Pinpoint the cell where the given text exists, returning its (x, y) midpoint coordinate. 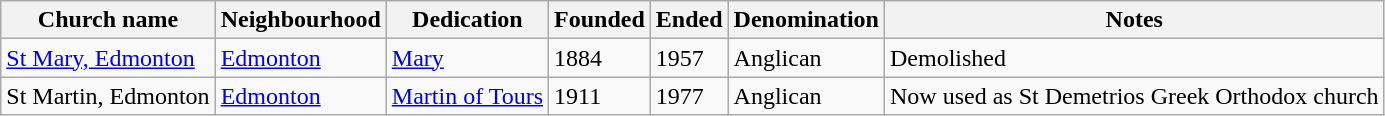
1911 (600, 96)
Notes (1134, 20)
St Martin, Edmonton (108, 96)
Founded (600, 20)
1884 (600, 58)
Ended (689, 20)
Neighbourhood (300, 20)
Church name (108, 20)
Now used as St Demetrios Greek Orthodox church (1134, 96)
Mary (467, 58)
St Mary, Edmonton (108, 58)
1957 (689, 58)
Demolished (1134, 58)
Dedication (467, 20)
Martin of Tours (467, 96)
1977 (689, 96)
Denomination (806, 20)
